Output the [X, Y] coordinate of the center of the cell containing the given text.  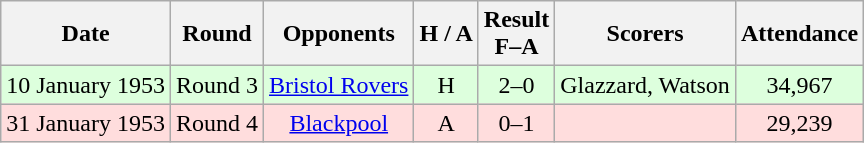
Glazzard, Watson [646, 85]
Scorers [646, 34]
ResultF–A [516, 34]
Round 3 [216, 85]
2–0 [516, 85]
Date [86, 34]
0–1 [516, 123]
A [446, 123]
Attendance [799, 34]
29,239 [799, 123]
Round [216, 34]
Bristol Rovers [339, 85]
31 January 1953 [86, 123]
Opponents [339, 34]
Blackpool [339, 123]
10 January 1953 [86, 85]
Round 4 [216, 123]
34,967 [799, 85]
H [446, 85]
H / A [446, 34]
